Return the (x, y) coordinate for the center point of the cell that contains the specified text.  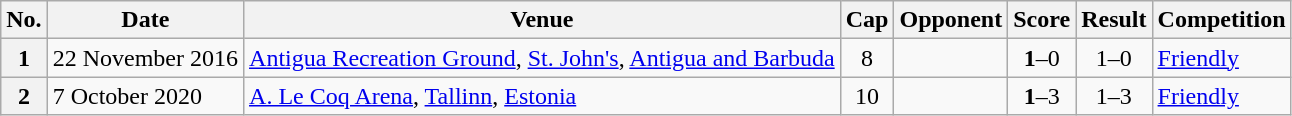
7 October 2020 (145, 96)
22 November 2016 (145, 58)
No. (24, 20)
Date (145, 20)
1 (24, 58)
Cap (867, 20)
Competition (1222, 20)
8 (867, 58)
Venue (542, 20)
Result (1114, 20)
Antigua Recreation Ground, St. John's, Antigua and Barbuda (542, 58)
A. Le Coq Arena, Tallinn, Estonia (542, 96)
2 (24, 96)
Score (1042, 20)
10 (867, 96)
Opponent (951, 20)
